From the cell containing the given text, extract its center point as (x, y) coordinate. 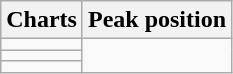
Peak position (156, 20)
Charts (42, 20)
